Return (X, Y) of the center of cell containing provided text 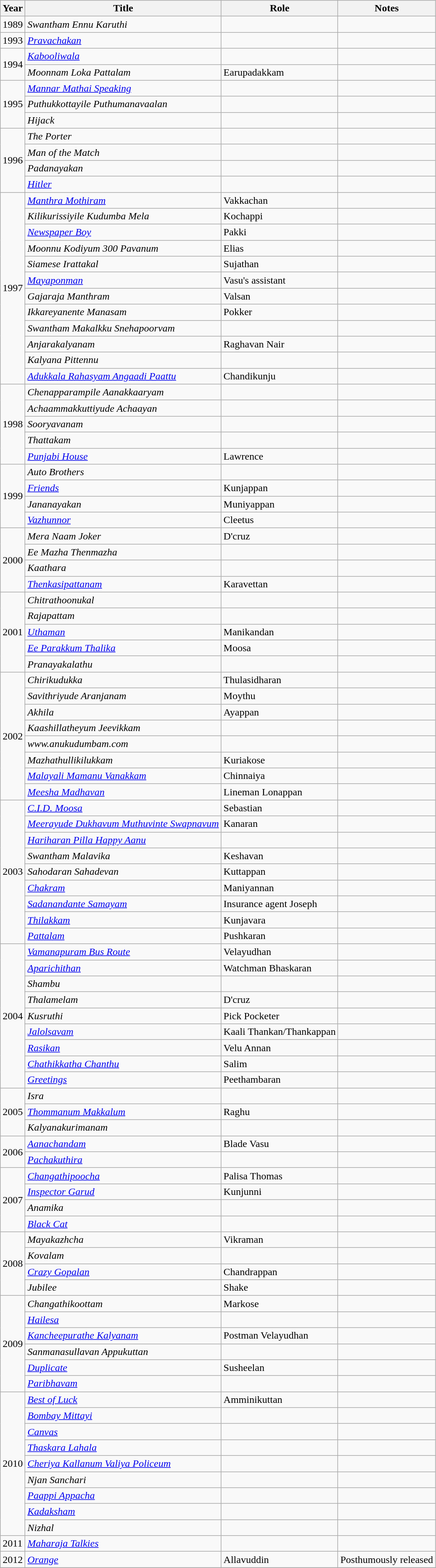
Changathikoottam (123, 1304)
Paappi Appacha (123, 1496)
Posthumously released (387, 1560)
Kusruthi (123, 1016)
1999 (13, 496)
C.I.D. Moosa (123, 808)
Hariharan Pilla Happy Aanu (123, 840)
Kunjappan (280, 488)
Velayudhan (280, 952)
1993 (13, 40)
Meerayude Dukhavum Muthuvinte Swapnavum (123, 824)
Akhila (123, 712)
Pushkaran (280, 936)
Ee Parakkum Thalika (123, 648)
Chenapparampile Aanakkaaryam (123, 392)
Salim (280, 1064)
Rajapattam (123, 616)
Orange (123, 1560)
1997 (13, 288)
1996 (13, 160)
1989 (13, 24)
Isra (123, 1096)
Chinnaiya (280, 776)
Chandrappan (280, 1272)
Mera Naam Joker (123, 536)
Role (280, 8)
Lineman Lonappan (280, 792)
2003 (13, 872)
Chandikunju (280, 376)
Pick Pocketer (280, 1016)
Notes (387, 8)
Aanachandam (123, 1144)
Chitrathoonukal (123, 600)
2001 (13, 632)
Nizhal (123, 1528)
Hijack (123, 120)
Pravachakan (123, 40)
Swantham Ennu Karuthi (123, 24)
Thommanum Makkalum (123, 1112)
Meesha Madhavan (123, 792)
Kuriakose (280, 760)
2009 (13, 1344)
Title (123, 8)
Siamese Irattakal (123, 264)
Greetings (123, 1080)
Jubilee (123, 1288)
2004 (13, 1016)
Mannar Mathai Speaking (123, 88)
Gajaraja Manthram (123, 296)
Black Cat (123, 1224)
Raghu (280, 1112)
Cleetus (280, 520)
Pachakuthira (123, 1160)
Vamanapuram Bus Route (123, 952)
Malayali Mamanu Vanakkam (123, 776)
Moosa (280, 648)
Kadaksham (123, 1512)
Ikkareyanente Manasam (123, 312)
Adukkala Rahasyam Angaadi Paattu (123, 376)
Pranayakalathu (123, 664)
Hitler (123, 184)
2011 (13, 1544)
Sujathan (280, 264)
Savithriyude Aranjanam (123, 696)
Vakkachan (280, 200)
Sanmanasullavan Appukuttan (123, 1352)
Raghavan Nair (280, 344)
Postman Velayudhan (280, 1336)
www.anukudumbam.com (123, 744)
Vasu's assistant (280, 280)
2008 (13, 1264)
1995 (13, 104)
Ee Mazha Thenmazha (123, 552)
Thulasidharan (280, 680)
Kovalam (123, 1256)
Year (13, 8)
Auto Brothers (123, 472)
Rasikan (123, 1048)
Punjabi House (123, 456)
Vazhunnor (123, 520)
Padanayakan (123, 168)
Shake (280, 1288)
Anjarakalyanam (123, 344)
Mayakazhcha (123, 1240)
Sadanandante Samayam (123, 904)
Anamika (123, 1208)
2000 (13, 560)
Thattakam (123, 440)
Earupadakkam (280, 72)
Kuttappan (280, 872)
Moonnam Loka Pattalam (123, 72)
Friends (123, 488)
2010 (13, 1464)
Kochappi (280, 216)
Lawrence (280, 456)
Kalyanakurimanam (123, 1128)
1998 (13, 424)
Thalamelam (123, 1000)
Jalolsavam (123, 1032)
Shambu (123, 984)
Kunjunni (280, 1192)
Uthaman (123, 632)
Newspaper Boy (123, 232)
Puthukkottayile Puthumanavaalan (123, 104)
Kunjavara (280, 920)
Elias (280, 248)
Moythu (280, 696)
Paribhavam (123, 1384)
Keshavan (280, 856)
Maniyannan (280, 888)
2006 (13, 1152)
Changathipoocha (123, 1176)
Inspector Garud (123, 1192)
Thaskara Lahala (123, 1447)
Mayaponman (123, 280)
Allavuddin (280, 1560)
Jananayakan (123, 504)
Man of the Match (123, 152)
Kabooliwala (123, 56)
Njan Sanchari (123, 1479)
Sooryavanam (123, 424)
Aparichithan (123, 968)
Susheelan (280, 1368)
Karavettan (280, 584)
Amminikuttan (280, 1400)
Pokker (280, 312)
Hailesa (123, 1320)
The Porter (123, 136)
Thenkasipattanam (123, 584)
Ayappan (280, 712)
Blade Vasu (280, 1144)
Watchman Bhaskaran (280, 968)
Insurance agent Joseph (280, 904)
Kaathara (123, 568)
Palisa Thomas (280, 1176)
Sahodaran Sahadevan (123, 872)
Vikraman (280, 1240)
2012 (13, 1560)
Peethambaran (280, 1080)
Kanaran (280, 824)
Pattalam (123, 936)
Bombay Mittayi (123, 1415)
Pakki (280, 232)
Cheriya Kallanum Valiya Policeum (123, 1463)
Muniyappan (280, 504)
Kancheepurathe Kalyanam (123, 1336)
Chathikkatha Chanthu (123, 1064)
Duplicate (123, 1368)
Sebastian (280, 808)
Best of Luck (123, 1400)
Kaashillatheyum Jeevikkam (123, 728)
Swantham Malavika (123, 856)
Moonnu Kodiyum 300 Pavanum (123, 248)
Canvas (123, 1431)
Maharaja Talkies (123, 1544)
Crazy Gopalan (123, 1272)
Swantham Makalkku Snehapoorvam (123, 328)
Kilikurissiyile Kudumba Mela (123, 216)
Thilakkam (123, 920)
Achaammakkuttiyude Achaayan (123, 408)
Valsan (280, 296)
Markose (280, 1304)
Chakram (123, 888)
Mazhathullikilukkam (123, 760)
Manikandan (280, 632)
Kaali Thankan/Thankappan (280, 1032)
1994 (13, 64)
2007 (13, 1200)
Manthra Mothiram (123, 200)
2002 (13, 736)
Chirikudukka (123, 680)
Velu Annan (280, 1048)
2005 (13, 1112)
Kalyana Pittennu (123, 360)
